Find where the given text appears and provide that cell's center as (X, Y) coordinate. 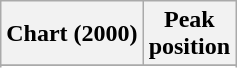
Chart (2000) (72, 34)
Peakposition (189, 34)
